Identify which cell holds the provided text, then report its (X, Y) central coordinate. 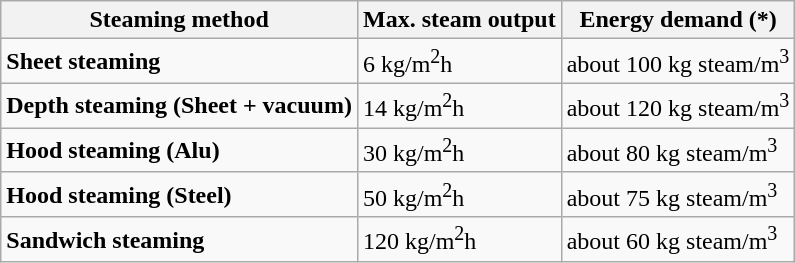
Hood steaming (Steel) (180, 194)
Steaming method (180, 20)
30 kg/m2h (459, 150)
about 80 kg steam/m3 (678, 150)
Depth steaming (Sheet + vacuum) (180, 106)
6 kg/m2h (459, 62)
Sandwich steaming (180, 240)
Energy demand (*) (678, 20)
about 120 kg steam/m3 (678, 106)
about 75 kg steam/m3 (678, 194)
120 kg/m2h (459, 240)
about 60 kg steam/m3 (678, 240)
Sheet steaming (180, 62)
14 kg/m2h (459, 106)
Hood steaming (Alu) (180, 150)
50 kg/m2h (459, 194)
Max. steam output (459, 20)
about 100 kg steam/m3 (678, 62)
